Scan for the cell matching the given text and deliver its [x, y] coordinate at center. 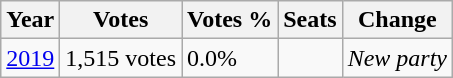
Seats [310, 20]
0.0% [230, 58]
Change [397, 20]
2019 [30, 58]
Year [30, 20]
Votes % [230, 20]
New party [397, 58]
Votes [121, 20]
1,515 votes [121, 58]
